Detect which cell encompasses the target text, then output its (x, y) center coordinate. 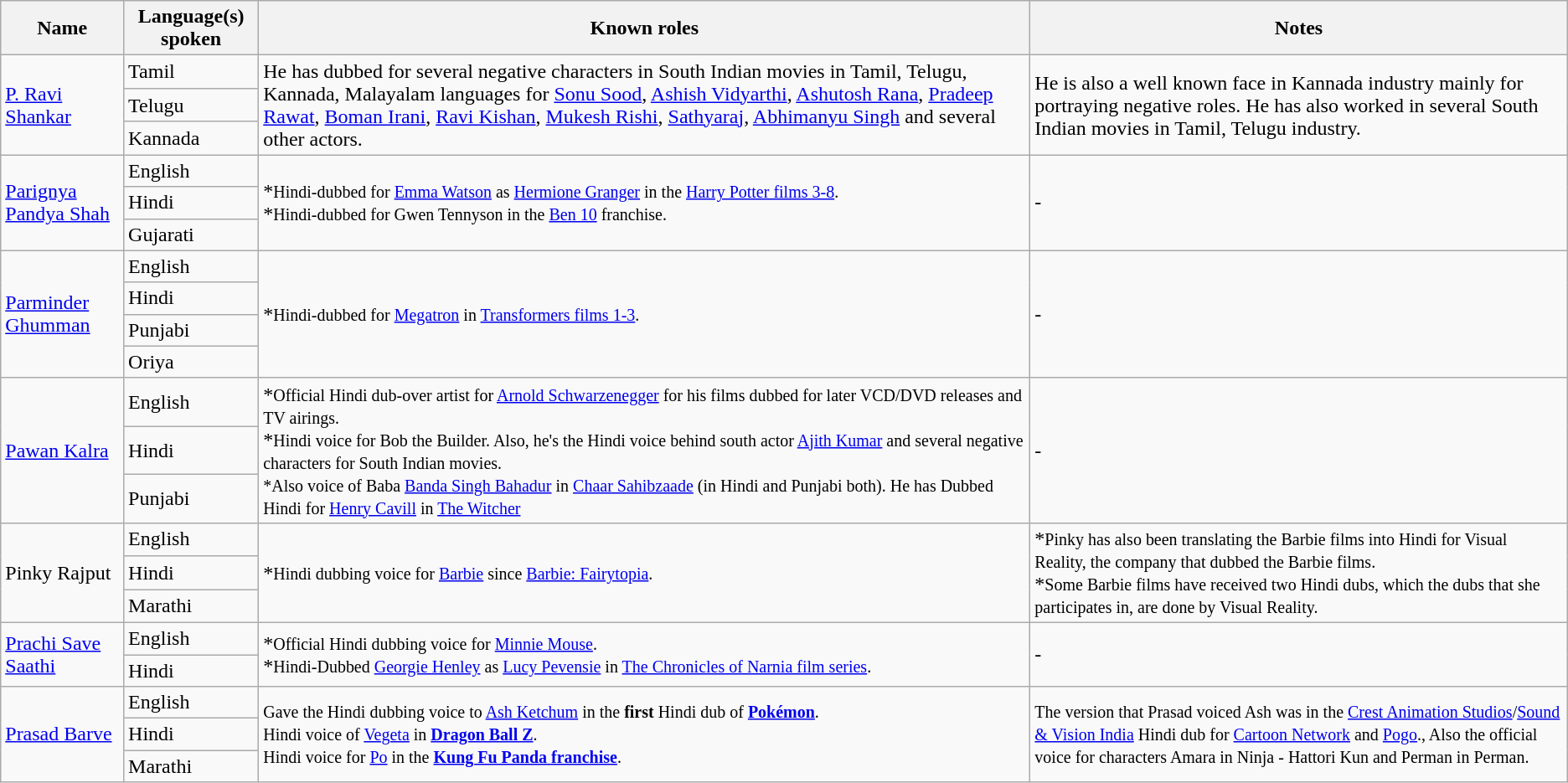
Telugu (191, 105)
Prasad Barve (62, 734)
Pinky Rajput (62, 573)
*Hindi-dubbed for Emma Watson as Hermione Granger in the Harry Potter films 3-8. *Hindi-dubbed for Gwen Tennyson in the Ben 10 franchise. (645, 203)
Prachi Save Saathi (62, 654)
Kannada (191, 138)
Known roles (645, 28)
P. Ravi Shankar (62, 106)
*Official Hindi dubbing voice for Minnie Mouse. *Hindi-Dubbed Georgie Henley as Lucy Pevensie in The Chronicles of Narnia film series. (645, 654)
*Hindi-dubbed for Megatron in Transformers films 1-3. (645, 314)
Pawan Kalra (62, 451)
Tamil (191, 72)
Notes (1298, 28)
Parignya Pandya Shah (62, 203)
Gujarati (191, 234)
Oriya (191, 362)
Parminder Ghumman (62, 314)
*Hindi dubbing voice for Barbie since Barbie: Fairytopia. (645, 573)
Language(s) spoken (191, 28)
Name (62, 28)
